Capture the cell that displays the provided text and extract its (X, Y) central coordinate. 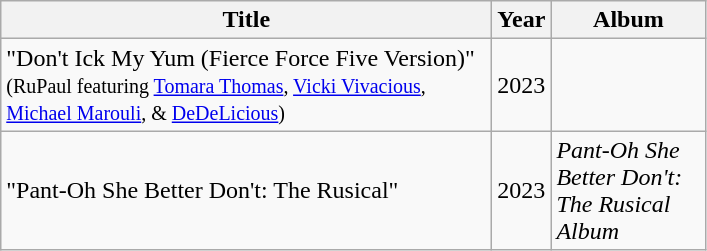
Year (522, 20)
Pant-Oh She Better Don't: The Rusical Album (628, 190)
Title (246, 20)
Album (628, 20)
"Pant-Oh She Better Don't: The Rusical" (246, 190)
"Don't Ick My Yum (Fierce Force Five Version)"(RuPaul featuring Tomara Thomas, Vicki Vivacious, Michael Marouli, & DeDeLicious) (246, 85)
